Output the (X, Y) coordinate of the center of the cell containing the given text.  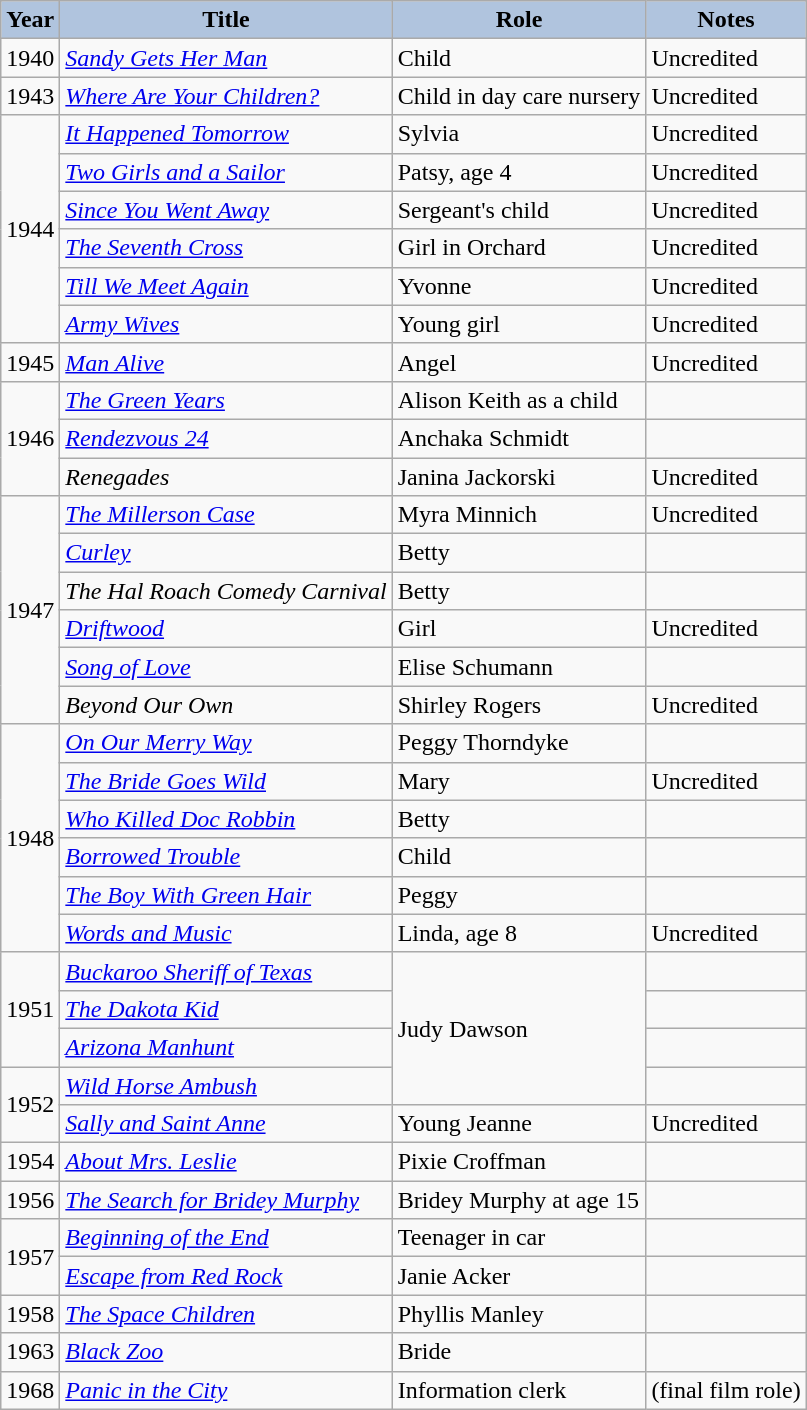
Young Jeanne (519, 1124)
Panic in the City (226, 1390)
Linda, age 8 (519, 933)
1956 (30, 1200)
Anchaka Schmidt (519, 438)
Sally and Saint Anne (226, 1124)
The Dakota Kid (226, 1009)
Shirley Rogers (519, 705)
Song of Love (226, 667)
Arizona Manhunt (226, 1047)
1945 (30, 362)
Man Alive (226, 362)
Alison Keith as a child (519, 400)
Buckaroo Sheriff of Texas (226, 971)
1940 (30, 58)
1947 (30, 610)
The Search for Bridey Murphy (226, 1200)
Mary (519, 781)
Girl (519, 629)
Escape from Red Rock (226, 1276)
Role (519, 20)
Sandy Gets Her Man (226, 58)
1952 (30, 1104)
Who Killed Doc Robbin (226, 819)
It Happened Tomorrow (226, 134)
Bride (519, 1352)
Information clerk (519, 1390)
1946 (30, 438)
1963 (30, 1352)
Words and Music (226, 933)
Teenager in car (519, 1238)
Peggy Thorndyke (519, 743)
1957 (30, 1257)
The Boy With Green Hair (226, 895)
Girl in Orchard (519, 248)
Black Zoo (226, 1352)
1954 (30, 1162)
Sergeant's child (519, 210)
The Green Years (226, 400)
About Mrs. Leslie (226, 1162)
Pixie Croffman (519, 1162)
Borrowed Trouble (226, 857)
The Seventh Cross (226, 248)
Janie Acker (519, 1276)
Two Girls and a Sailor (226, 172)
Title (226, 20)
Where Are Your Children? (226, 96)
Judy Dawson (519, 1028)
Janina Jackorski (519, 477)
The Bride Goes Wild (226, 781)
Beyond Our Own (226, 705)
Myra Minnich (519, 515)
1951 (30, 1009)
Till We Meet Again (226, 286)
Phyllis Manley (519, 1314)
Curley (226, 553)
Sylvia (519, 134)
1943 (30, 96)
Wild Horse Ambush (226, 1085)
(final film role) (726, 1390)
1958 (30, 1314)
1968 (30, 1390)
Notes (726, 20)
Bridey Murphy at age 15 (519, 1200)
The Millerson Case (226, 515)
1944 (30, 229)
Patsy, age 4 (519, 172)
Elise Schumann (519, 667)
1948 (30, 838)
Young girl (519, 324)
The Hal Roach Comedy Carnival (226, 591)
Yvonne (519, 286)
Angel (519, 362)
Renegades (226, 477)
Driftwood (226, 629)
The Space Children (226, 1314)
Since You Went Away (226, 210)
Year (30, 20)
Beginning of the End (226, 1238)
Peggy (519, 895)
Child in day care nursery (519, 96)
On Our Merry Way (226, 743)
Rendezvous 24 (226, 438)
Army Wives (226, 324)
